Extract the [x, y] coordinate from the center of the cell holding the provided text.  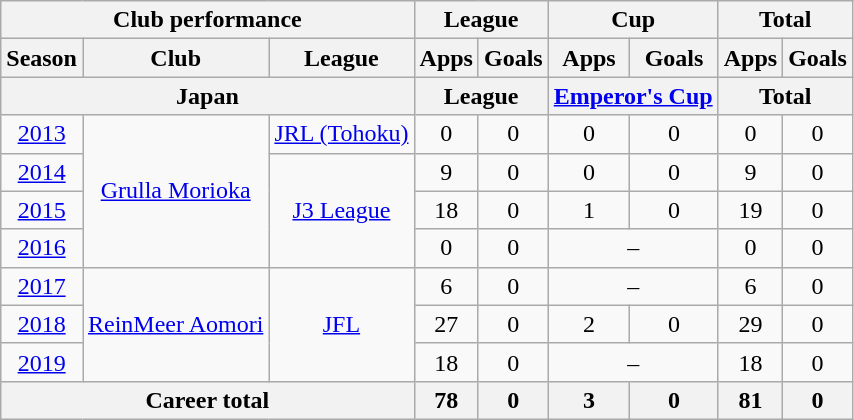
27 [446, 324]
Career total [208, 400]
2015 [42, 210]
Japan [208, 96]
81 [750, 400]
2018 [42, 324]
2 [589, 324]
JFL [342, 324]
2014 [42, 172]
29 [750, 324]
2019 [42, 362]
Season [42, 58]
J3 League [342, 210]
3 [589, 400]
Grulla Morioka [175, 191]
1 [589, 210]
2013 [42, 134]
2017 [42, 286]
ReinMeer Aomori [175, 324]
Club [175, 58]
78 [446, 400]
JRL (Tohoku) [342, 134]
Cup [633, 20]
2016 [42, 248]
Club performance [208, 20]
19 [750, 210]
Emperor's Cup [633, 96]
